Provide the [X, Y] coordinate of the cell's center where the given text is located.  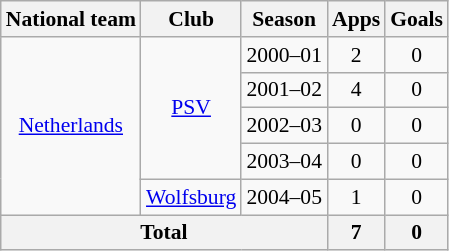
2004–05 [284, 197]
Total [164, 233]
National team [71, 19]
Wolfsburg [191, 197]
2003–04 [284, 162]
2000–01 [284, 55]
7 [356, 233]
Goals [416, 19]
4 [356, 90]
Club [191, 19]
Apps [356, 19]
2002–03 [284, 126]
Season [284, 19]
2001–02 [284, 90]
Netherlands [71, 126]
PSV [191, 108]
1 [356, 197]
2 [356, 55]
